Detect which cell encompasses the target text, then output its (X, Y) center coordinate. 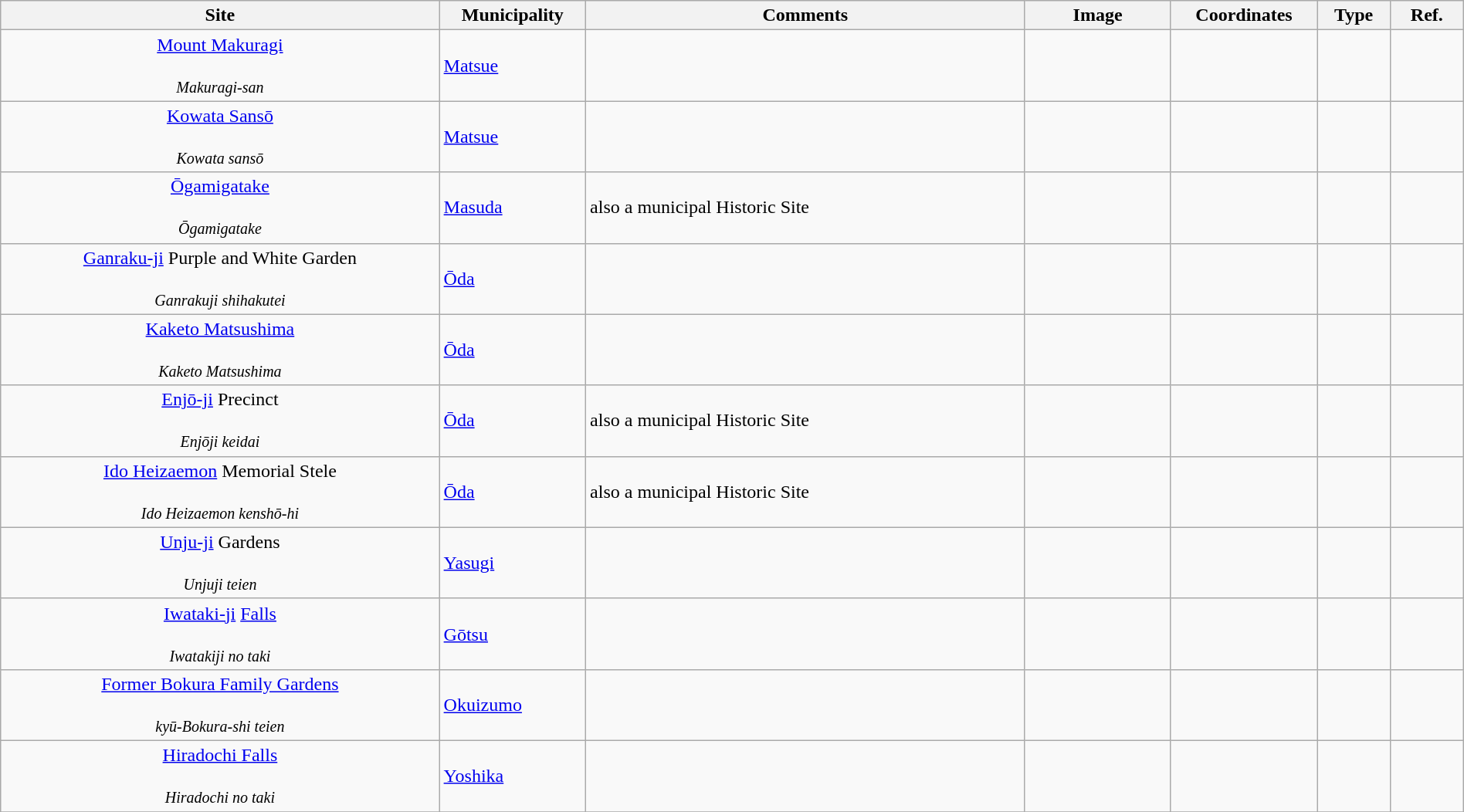
Yoshika (513, 776)
Unju-ji GardensUnjuji teien (220, 563)
Enjō-ji PrecinctEnjōji keidai (220, 421)
Ganraku-ji Purple and White GardenGanrakuji shihakutei (220, 279)
Hiradochi FallsHiradochi no taki (220, 776)
Comments (805, 15)
Masuda (513, 208)
Yasugi (513, 563)
Municipality (513, 15)
Site (220, 15)
Image (1098, 15)
Ref. (1427, 15)
Kowata SansōKowata sansō (220, 137)
Iwataki-ji FallsIwatakiji no taki (220, 634)
Type (1354, 15)
Kaketo MatsushimaKaketo Matsushima (220, 350)
Gōtsu (513, 634)
Former Bokura Family Gardenskyū-Bokura-shi teien (220, 705)
Okuizumo (513, 705)
Mount MakuragiMakuragi-san (220, 66)
Ido Heizaemon Memorial SteleIdo Heizaemon kenshō-hi (220, 492)
ŌgamigatakeŌgamigatake (220, 208)
Coordinates (1243, 15)
